From the cell containing the given text, extract its center point as (x, y) coordinate. 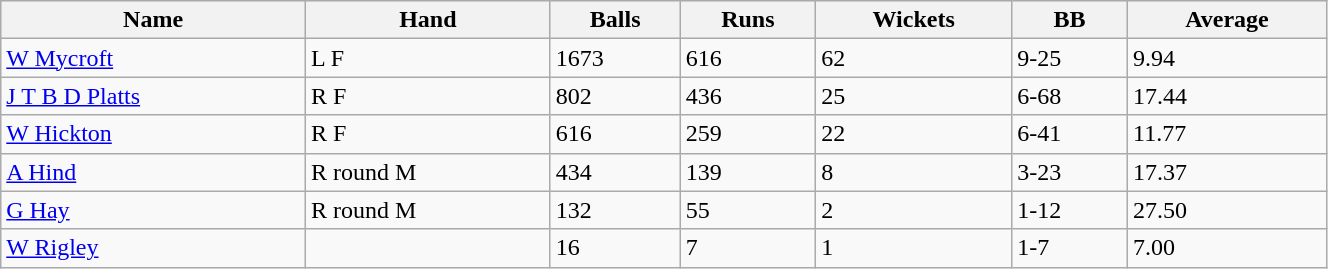
6-68 (1070, 96)
16 (615, 248)
BB (1070, 20)
W Hickton (154, 134)
259 (748, 134)
1-7 (1070, 248)
132 (615, 210)
Wickets (914, 20)
A Hind (154, 172)
Runs (748, 20)
G Hay (154, 210)
Name (154, 20)
25 (914, 96)
1673 (615, 58)
9-25 (1070, 58)
802 (615, 96)
8 (914, 172)
2 (914, 210)
W Rigley (154, 248)
17.44 (1228, 96)
L F (428, 58)
W Mycroft (154, 58)
3-23 (1070, 172)
1 (914, 248)
Hand (428, 20)
6-41 (1070, 134)
22 (914, 134)
17.37 (1228, 172)
Balls (615, 20)
436 (748, 96)
55 (748, 210)
7 (748, 248)
J T B D Platts (154, 96)
139 (748, 172)
1-12 (1070, 210)
11.77 (1228, 134)
434 (615, 172)
27.50 (1228, 210)
Average (1228, 20)
62 (914, 58)
7.00 (1228, 248)
9.94 (1228, 58)
